Provide the (X, Y) coordinate of the cell's center where the given text is located.  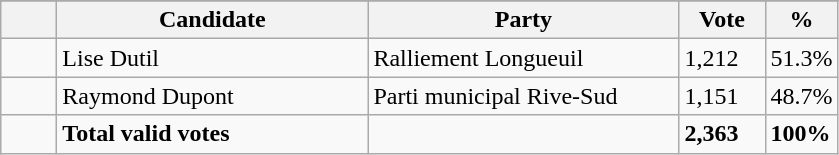
Party (524, 20)
Ralliement Longueuil (524, 58)
51.3% (802, 58)
Vote (722, 20)
Total valid votes (212, 134)
% (802, 20)
100% (802, 134)
Candidate (212, 20)
Raymond Dupont (212, 96)
Parti municipal Rive-Sud (524, 96)
Lise Dutil (212, 58)
1,151 (722, 96)
1,212 (722, 58)
2,363 (722, 134)
48.7% (802, 96)
